Pinpoint the cell where the given text exists, returning its (X, Y) midpoint coordinate. 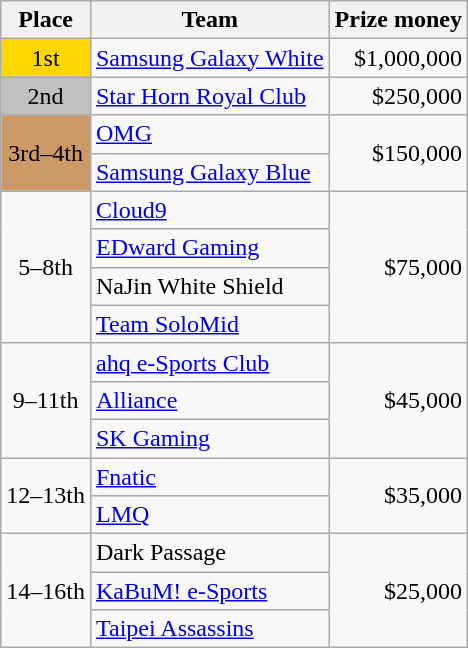
Place (46, 20)
12–13th (46, 496)
SK Gaming (210, 438)
Fnatic (210, 477)
EDward Gaming (210, 248)
Samsung Galaxy White (210, 58)
Cloud9 (210, 210)
Star Horn Royal Club (210, 96)
OMG (210, 134)
Taipei Assassins (210, 629)
Team SoloMid (210, 324)
9–11th (46, 400)
1st (46, 58)
Alliance (210, 400)
3rd–4th (46, 153)
$25,000 (398, 591)
2nd (46, 96)
$75,000 (398, 267)
Team (210, 20)
LMQ (210, 515)
Dark Passage (210, 553)
5–8th (46, 267)
$1,000,000 (398, 58)
14–16th (46, 591)
$250,000 (398, 96)
Prize money (398, 20)
NaJin White Shield (210, 286)
KaBuM! e-Sports (210, 591)
$150,000 (398, 153)
Samsung Galaxy Blue (210, 172)
ahq e-Sports Club (210, 362)
$45,000 (398, 400)
$35,000 (398, 496)
